Provide the [x, y] coordinate of the cell's center where the given text is located.  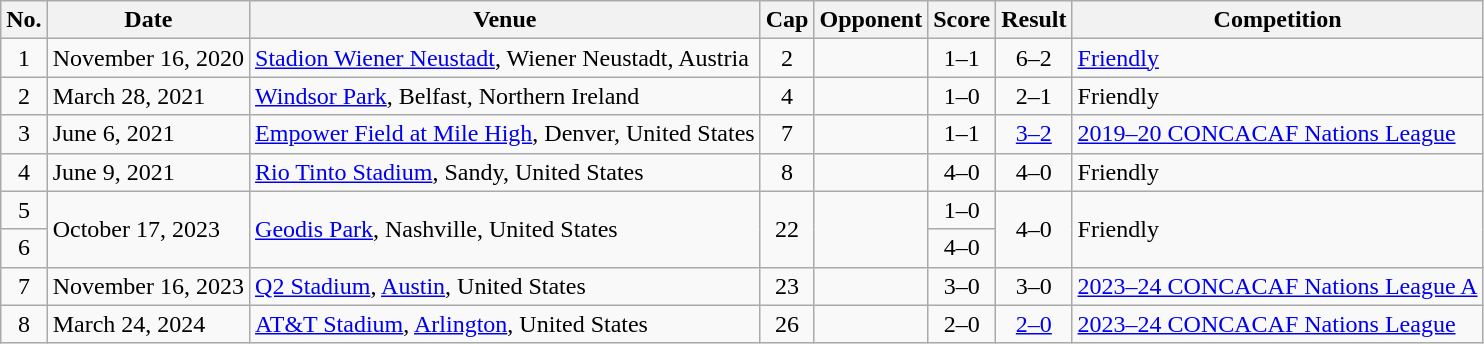
Cap [787, 20]
Windsor Park, Belfast, Northern Ireland [506, 96]
Competition [1278, 20]
1 [24, 58]
Q2 Stadium, Austin, United States [506, 286]
No. [24, 20]
2023–24 CONCACAF Nations League [1278, 324]
AT&T Stadium, Arlington, United States [506, 324]
3 [24, 134]
Venue [506, 20]
Opponent [871, 20]
22 [787, 229]
Rio Tinto Stadium, Sandy, United States [506, 172]
June 6, 2021 [148, 134]
5 [24, 210]
26 [787, 324]
2019–20 CONCACAF Nations League [1278, 134]
Result [1034, 20]
2–1 [1034, 96]
March 24, 2024 [148, 324]
November 16, 2020 [148, 58]
6–2 [1034, 58]
Empower Field at Mile High, Denver, United States [506, 134]
June 9, 2021 [148, 172]
2023–24 CONCACAF Nations League A [1278, 286]
Stadion Wiener Neustadt, Wiener Neustadt, Austria [506, 58]
March 28, 2021 [148, 96]
November 16, 2023 [148, 286]
3–2 [1034, 134]
6 [24, 248]
Date [148, 20]
23 [787, 286]
Score [962, 20]
October 17, 2023 [148, 229]
Geodis Park, Nashville, United States [506, 229]
